Capture the cell that displays the provided text and extract its (x, y) central coordinate. 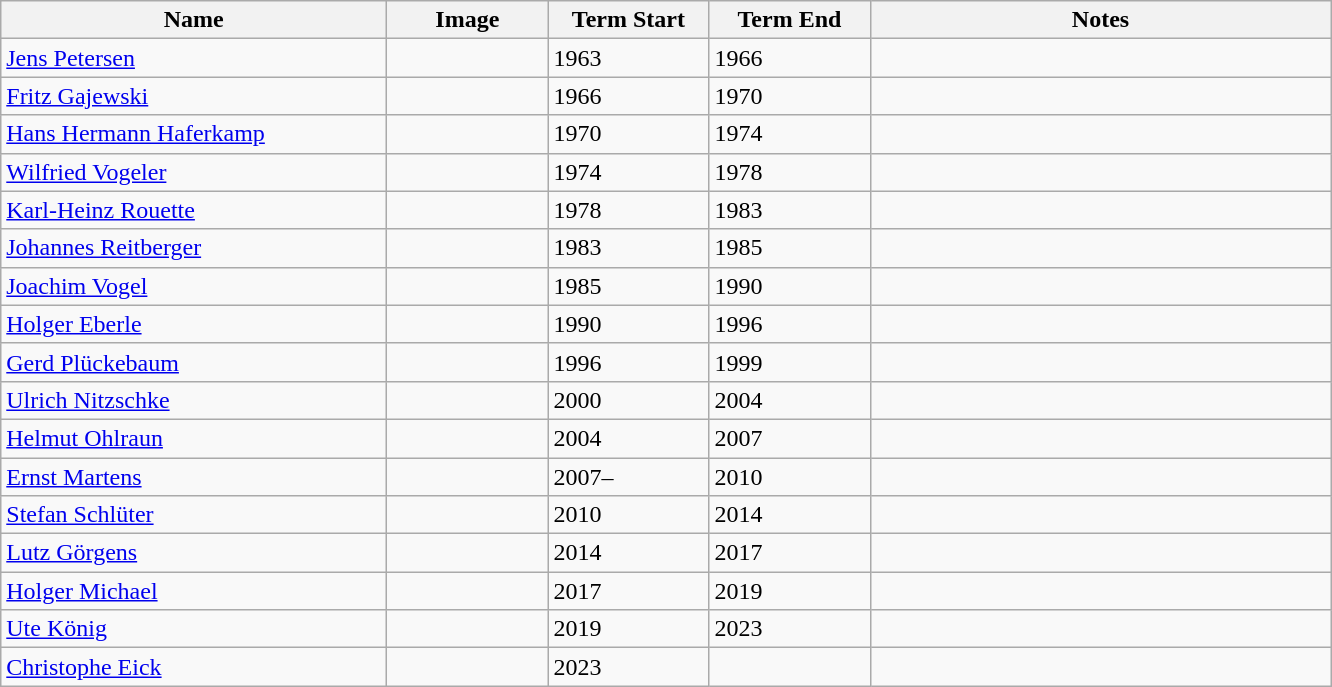
Gerd Plückebaum (194, 362)
Johannes Reitberger (194, 248)
Holger Michael (194, 591)
Image (468, 20)
Ulrich Nitzschke (194, 400)
Karl-Heinz Rouette (194, 210)
2007 (790, 438)
Term End (790, 20)
Term Start (628, 20)
1963 (628, 58)
Notes (1100, 20)
Joachim Vogel (194, 286)
Helmut Ohlraun (194, 438)
Wilfried Vogeler (194, 172)
Ute König (194, 629)
2000 (628, 400)
Lutz Görgens (194, 553)
2007– (628, 477)
Ernst Martens (194, 477)
Name (194, 20)
Holger Eberle (194, 324)
Hans Hermann Haferkamp (194, 134)
Stefan Schlüter (194, 515)
Christophe Eick (194, 667)
Jens Petersen (194, 58)
Fritz Gajewski (194, 96)
1999 (790, 362)
